Find where the given text appears and provide that cell's center as (X, Y) coordinate. 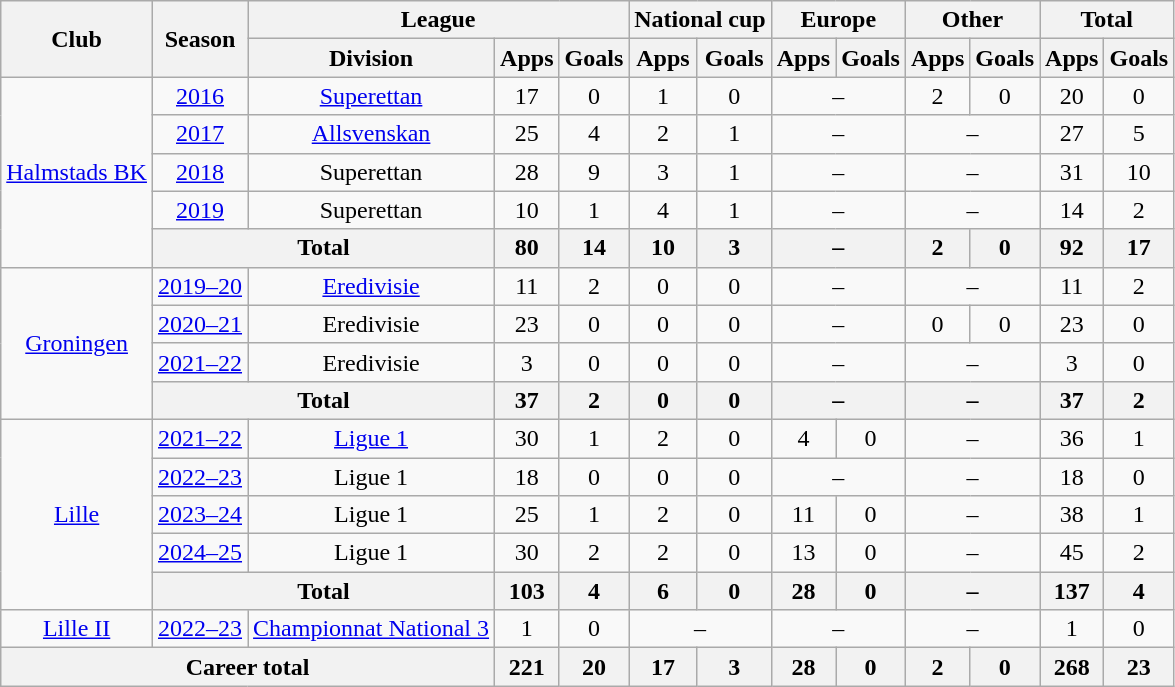
Groningen (77, 343)
80 (527, 248)
2017 (200, 134)
137 (1072, 591)
2016 (200, 96)
13 (803, 553)
National cup (700, 20)
Championnat National 3 (372, 629)
2018 (200, 172)
Halmstads BK (77, 172)
League (438, 20)
Club (77, 39)
9 (594, 172)
Allsvenskan (372, 134)
Lille II (77, 629)
2019–20 (200, 286)
38 (1072, 515)
Career total (248, 667)
2020–21 (200, 324)
Europe (838, 20)
92 (1072, 248)
Division (372, 58)
268 (1072, 667)
2019 (200, 210)
Season (200, 39)
Lille (77, 514)
31 (1072, 172)
27 (1072, 134)
5 (1139, 134)
103 (527, 591)
45 (1072, 553)
221 (527, 667)
6 (663, 591)
36 (1072, 438)
2023–24 (200, 515)
2024–25 (200, 553)
Other (972, 20)
